Extract the (x, y) coordinate from the center of the cell holding the provided text.  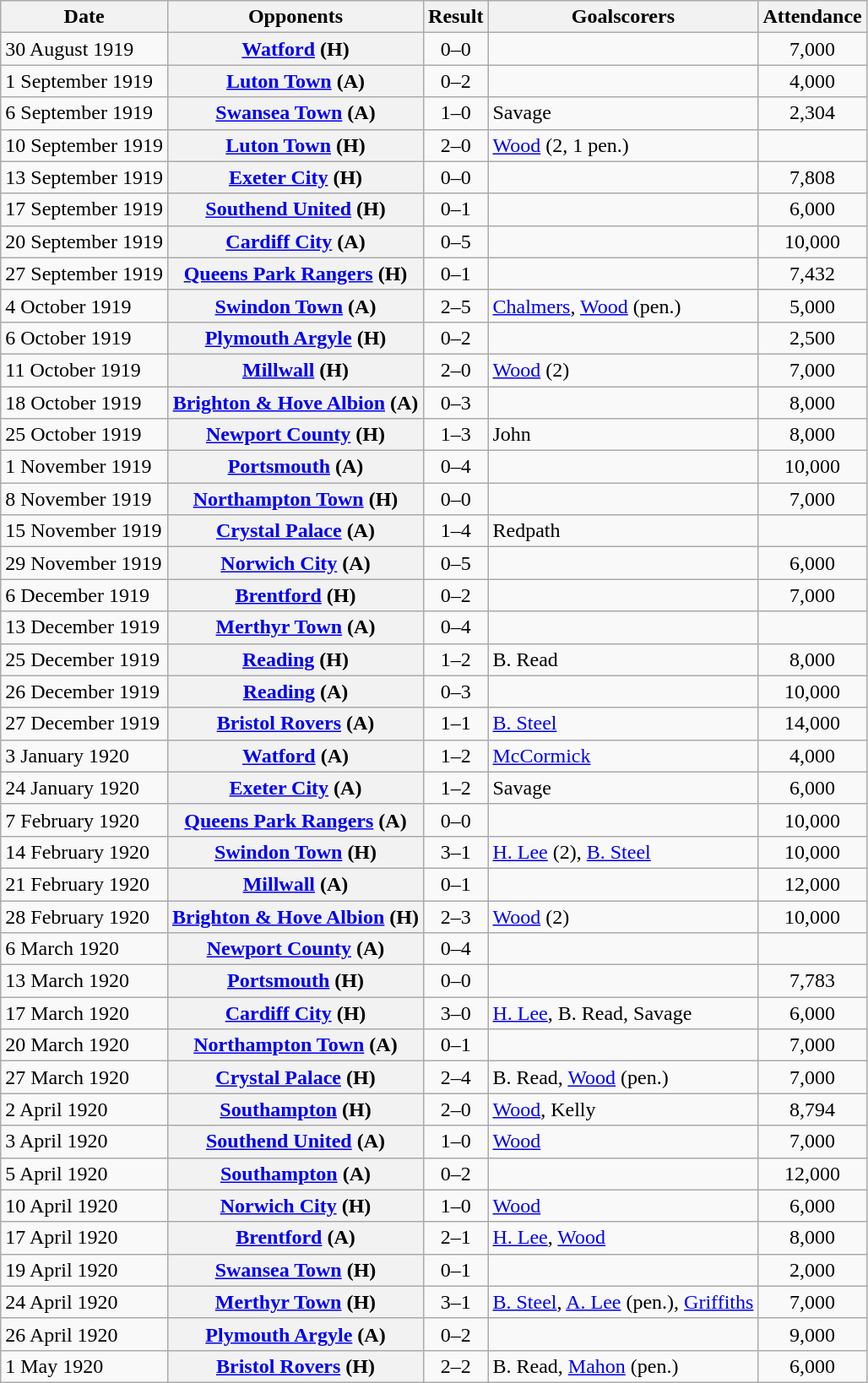
Brighton & Hove Albion (H) (296, 916)
3–0 (456, 1013)
Norwich City (A) (296, 563)
1 May 1920 (84, 1366)
1–4 (456, 531)
H. Lee, B. Read, Savage (623, 1013)
Norwich City (H) (296, 1206)
Millwall (A) (296, 884)
10 September 1919 (84, 145)
Northampton Town (A) (296, 1045)
21 February 1920 (84, 884)
5,000 (812, 306)
Wood (2, 1 pen.) (623, 145)
2–2 (456, 1366)
2,304 (812, 113)
H. Lee (2), B. Steel (623, 852)
B. Read, Wood (pen.) (623, 1077)
1–1 (456, 724)
Queens Park Rangers (A) (296, 820)
14,000 (812, 724)
Brighton & Hove Albion (A) (296, 403)
Exeter City (H) (296, 177)
Reading (H) (296, 659)
13 December 1919 (84, 627)
Portsmouth (A) (296, 467)
7,432 (812, 274)
9,000 (812, 1334)
13 March 1920 (84, 981)
2–5 (456, 306)
Southend United (A) (296, 1142)
Newport County (H) (296, 435)
Wood, Kelly (623, 1109)
McCormick (623, 756)
Opponents (296, 17)
Watford (H) (296, 49)
8,794 (812, 1109)
Redpath (623, 531)
B. Read (623, 659)
Plymouth Argyle (H) (296, 338)
27 March 1920 (84, 1077)
28 February 1920 (84, 916)
Portsmouth (H) (296, 981)
1–3 (456, 435)
17 March 1920 (84, 1013)
4 October 1919 (84, 306)
6 March 1920 (84, 949)
Plymouth Argyle (A) (296, 1334)
Luton Town (A) (296, 81)
17 September 1919 (84, 209)
Swansea Town (H) (296, 1270)
Bristol Rovers (A) (296, 724)
2–4 (456, 1077)
Southampton (H) (296, 1109)
27 September 1919 (84, 274)
2,000 (812, 1270)
26 April 1920 (84, 1334)
Exeter City (A) (296, 788)
19 April 1920 (84, 1270)
7,783 (812, 981)
24 April 1920 (84, 1302)
Date (84, 17)
2–3 (456, 916)
29 November 1919 (84, 563)
Swindon Town (A) (296, 306)
B. Steel, A. Lee (pen.), Griffiths (623, 1302)
3 April 1920 (84, 1142)
Millwall (H) (296, 370)
20 September 1919 (84, 241)
Merthyr Town (A) (296, 627)
Crystal Palace (H) (296, 1077)
Chalmers, Wood (pen.) (623, 306)
Newport County (A) (296, 949)
3 January 1920 (84, 756)
5 April 1920 (84, 1174)
30 August 1919 (84, 49)
25 December 1919 (84, 659)
Luton Town (H) (296, 145)
6 October 1919 (84, 338)
24 January 1920 (84, 788)
John (623, 435)
B. Read, Mahon (pen.) (623, 1366)
Bristol Rovers (H) (296, 1366)
26 December 1919 (84, 691)
8 November 1919 (84, 499)
7,808 (812, 177)
Goalscorers (623, 17)
Reading (A) (296, 691)
2 April 1920 (84, 1109)
1 November 1919 (84, 467)
25 October 1919 (84, 435)
18 October 1919 (84, 403)
Swindon Town (H) (296, 852)
Brentford (A) (296, 1238)
7 February 1920 (84, 820)
2–1 (456, 1238)
B. Steel (623, 724)
Cardiff City (H) (296, 1013)
H. Lee, Wood (623, 1238)
1 September 1919 (84, 81)
27 December 1919 (84, 724)
Southend United (H) (296, 209)
14 February 1920 (84, 852)
10 April 1920 (84, 1206)
13 September 1919 (84, 177)
Attendance (812, 17)
Northampton Town (H) (296, 499)
6 December 1919 (84, 595)
Cardiff City (A) (296, 241)
Merthyr Town (H) (296, 1302)
Watford (A) (296, 756)
Result (456, 17)
17 April 1920 (84, 1238)
11 October 1919 (84, 370)
Crystal Palace (A) (296, 531)
Southampton (A) (296, 1174)
2,500 (812, 338)
15 November 1919 (84, 531)
20 March 1920 (84, 1045)
6 September 1919 (84, 113)
Queens Park Rangers (H) (296, 274)
Brentford (H) (296, 595)
Swansea Town (A) (296, 113)
